Capture the cell that displays the provided text and extract its (X, Y) central coordinate. 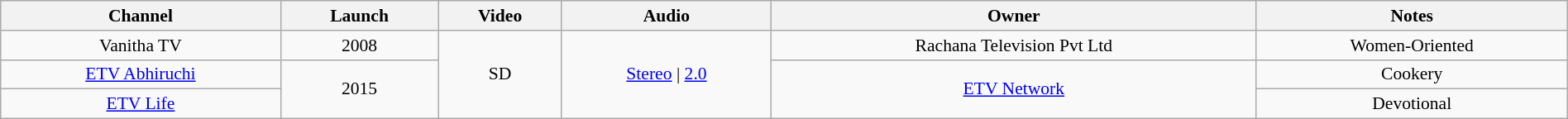
Women-Oriented (1412, 45)
2008 (359, 45)
Devotional (1412, 104)
Vanitha TV (141, 45)
Cookery (1412, 74)
Stereo | 2.0 (667, 74)
SD (500, 74)
ETV Network (1014, 89)
Channel (141, 16)
ETV Abhiruchi (141, 74)
2015 (359, 89)
Audio (667, 16)
Launch (359, 16)
Video (500, 16)
Rachana Television Pvt Ltd (1014, 45)
Owner (1014, 16)
ETV Life (141, 104)
Notes (1412, 16)
